Provide the [X, Y] coordinate of the cell's center where the given text is located.  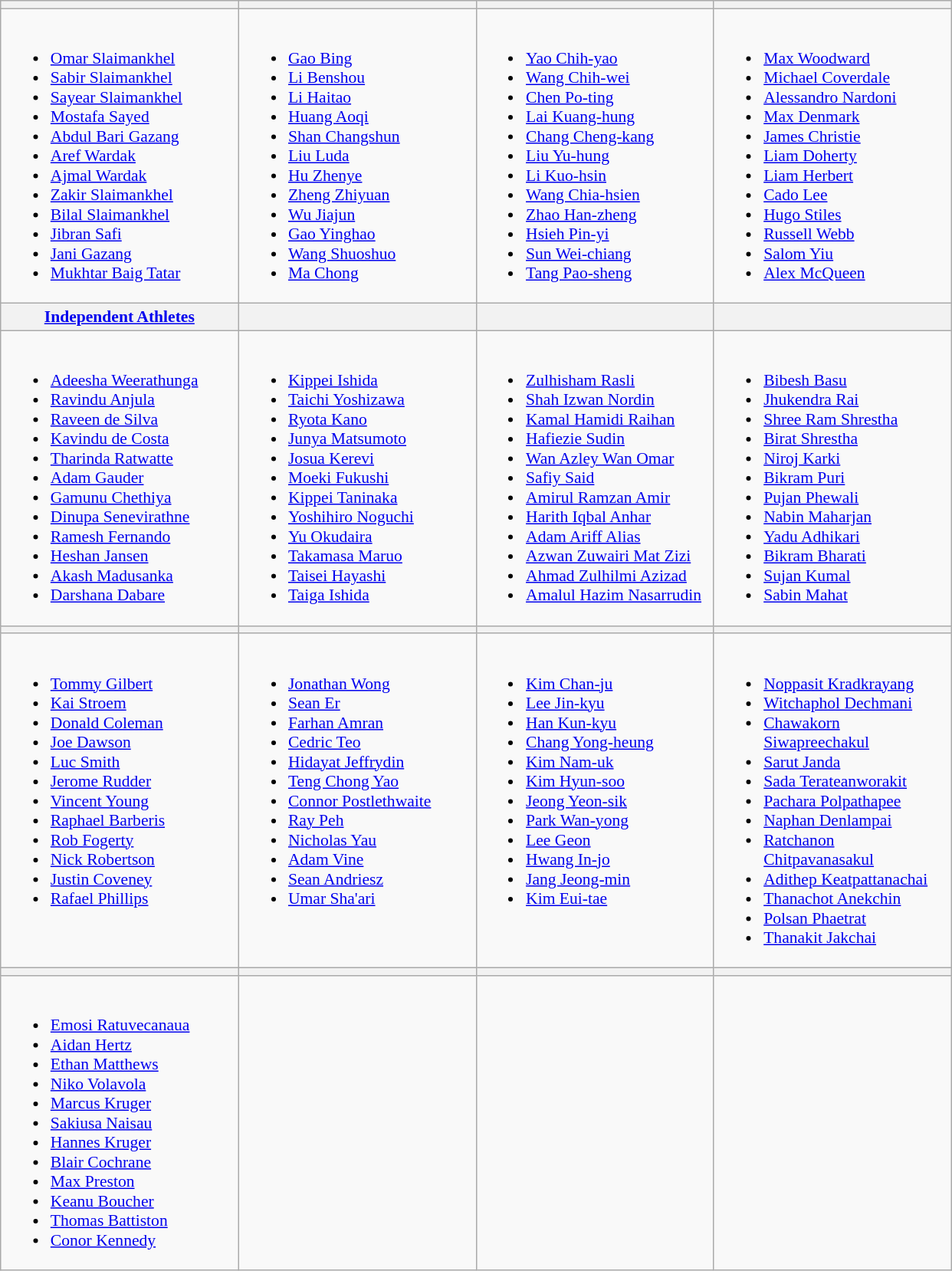
Kim Chan-juLee Jin-kyuHan Kun-kyuChang Yong-heungKim Nam-ukKim Hyun-sooJeong Yeon-sikPark Wan-yongLee GeonHwang In-joJang Jeong-minKim Eui-tae [595, 801]
Independent Athletes [120, 317]
Jonathan WongSean ErFarhan AmranCedric TeoHidayat JeffrydinTeng Chong YaoConnor PostlethwaiteRay PehNicholas YauAdam VineSean AndrieszUmar Sha'ari [357, 801]
Max WoodwardMichael CoverdaleAlessandro NardoniMax DenmarkJames ChristieLiam DohertyLiam HerbertCado LeeHugo StilesRussell WebbSalom YiuAlex McQueen [832, 156]
Gao BingLi BenshouLi HaitaoHuang AoqiShan ChangshunLiu LudaHu ZhenyeZheng ZhiyuanWu JiajunGao YinghaoWang ShuoshuoMa Chong [357, 156]
